Provide the [x, y] coordinate of the cell's center where the given text is located.  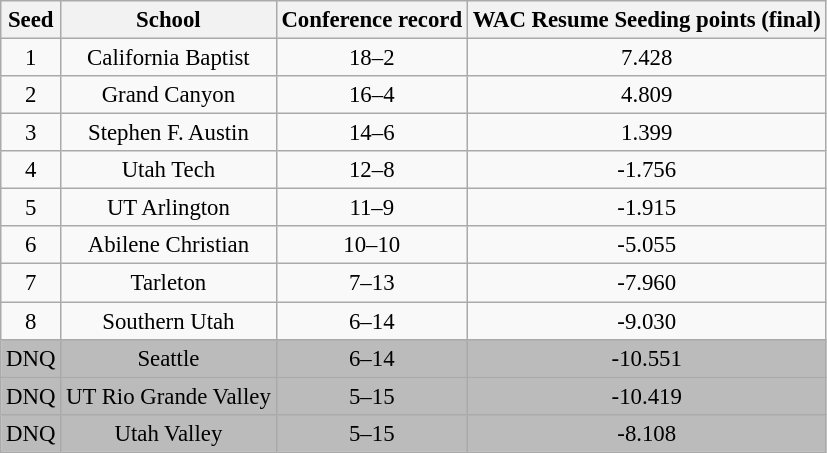
WAC Resume Seeding points (final) [646, 20]
8 [31, 321]
1.399 [646, 133]
Grand Canyon [168, 95]
2 [31, 95]
5 [31, 208]
4 [31, 170]
Southern Utah [168, 321]
7–13 [372, 283]
11–9 [372, 208]
-7.960 [646, 283]
1 [31, 58]
UT Rio Grande Valley [168, 396]
-9.030 [646, 321]
18–2 [372, 58]
3 [31, 133]
California Baptist [168, 58]
-1.756 [646, 170]
Conference record [372, 20]
-8.108 [646, 433]
Utah Tech [168, 170]
-10.419 [646, 396]
Abilene Christian [168, 245]
-5.055 [646, 245]
School [168, 20]
14–6 [372, 133]
16–4 [372, 95]
Stephen F. Austin [168, 133]
6 [31, 245]
UT Arlington [168, 208]
Seed [31, 20]
Utah Valley [168, 433]
-1.915 [646, 208]
12–8 [372, 170]
10–10 [372, 245]
7 [31, 283]
Seattle [168, 358]
4.809 [646, 95]
-10.551 [646, 358]
7.428 [646, 58]
Tarleton [168, 283]
